Capture the cell that displays the provided text and extract its [x, y] central coordinate. 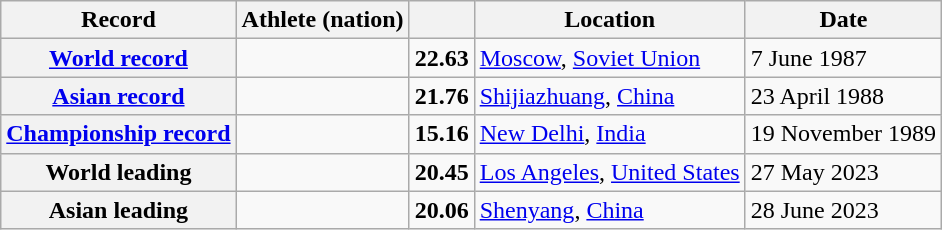
21.76 [442, 96]
New Delhi, India [610, 134]
20.06 [442, 210]
Date [843, 20]
Asian leading [118, 210]
World record [118, 58]
22.63 [442, 58]
15.16 [442, 134]
27 May 2023 [843, 172]
23 April 1988 [843, 96]
20.45 [442, 172]
Championship record [118, 134]
19 November 1989 [843, 134]
Shenyang, China [610, 210]
World leading [118, 172]
Shijiazhuang, China [610, 96]
Moscow, Soviet Union [610, 58]
Record [118, 20]
Los Angeles, United States [610, 172]
28 June 2023 [843, 210]
Athlete (nation) [322, 20]
Asian record [118, 96]
7 June 1987 [843, 58]
Location [610, 20]
